Scan for the cell matching the given text and deliver its [x, y] coordinate at center. 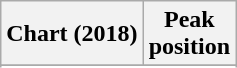
Peakposition [189, 34]
Chart (2018) [72, 34]
